Search for the cell housing the specified text and yield its (X, Y) center coordinate. 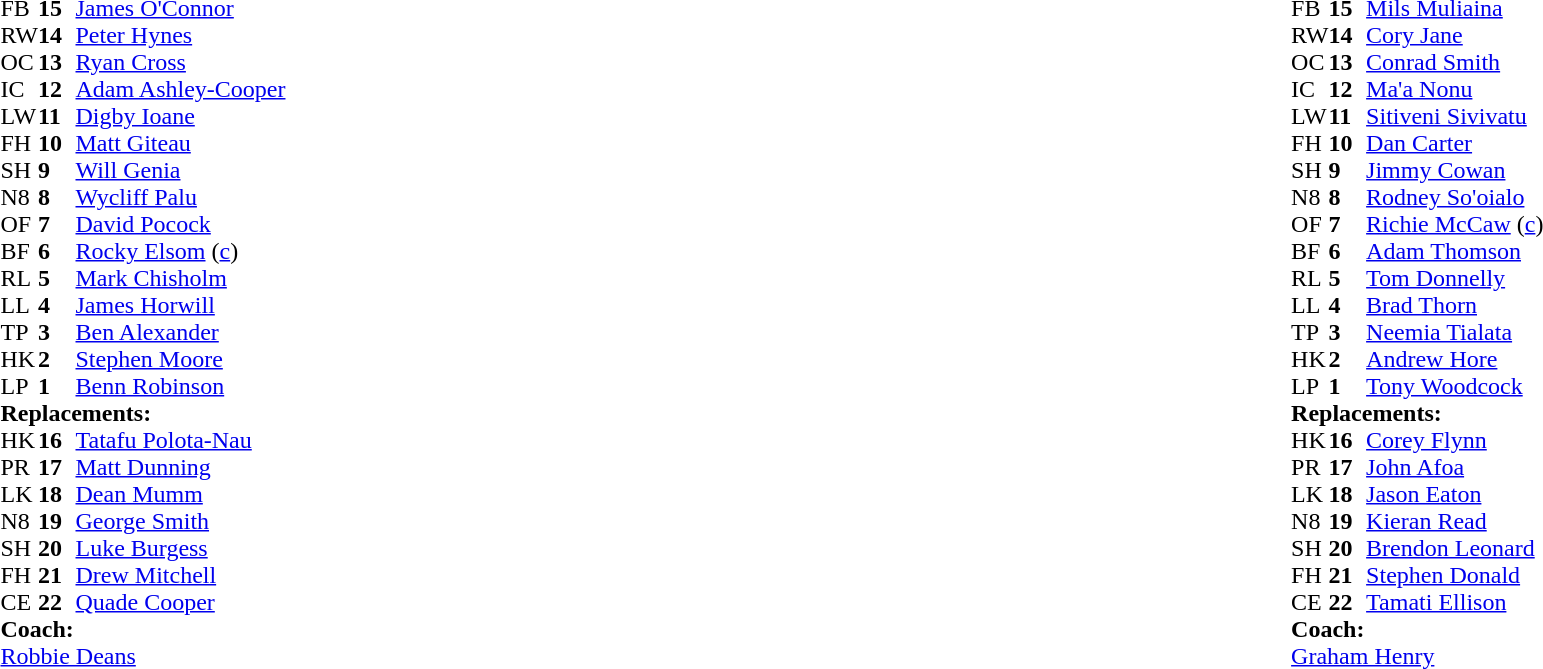
Stephen Donald (1454, 576)
Graham Henry (1417, 656)
Corey Flynn (1454, 440)
Will Genia (181, 170)
Brendon Leonard (1454, 548)
Luke Burgess (181, 548)
Dean Mumm (181, 494)
Brad Thorn (1454, 306)
Ma'a Nonu (1454, 90)
Andrew Hore (1454, 360)
David Pocock (181, 224)
James Horwill (181, 306)
Conrad Smith (1454, 62)
Ryan Cross (181, 62)
John Afoa (1454, 468)
Matt Dunning (181, 468)
George Smith (181, 522)
Robbie Deans (142, 656)
Ben Alexander (181, 332)
Rodney So'oialo (1454, 198)
Benn Robinson (181, 386)
Rocky Elsom (c) (181, 252)
Tatafu Polota-Nau (181, 440)
Dan Carter (1454, 144)
Kieran Read (1454, 522)
Stephen Moore (181, 360)
Adam Thomson (1454, 252)
Peter Hynes (181, 36)
Cory Jane (1454, 36)
Adam Ashley-Cooper (181, 90)
Tamati Ellison (1454, 602)
Digby Ioane (181, 116)
Tom Donnelly (1454, 278)
Tony Woodcock (1454, 386)
Mark Chisholm (181, 278)
Drew Mitchell (181, 576)
Matt Giteau (181, 144)
Sitiveni Sivivatu (1454, 116)
Richie McCaw (c) (1454, 224)
Jason Eaton (1454, 494)
Neemia Tialata (1454, 332)
Wycliff Palu (181, 198)
Jimmy Cowan (1454, 170)
Quade Cooper (181, 602)
